Output the [x, y] coordinate of the center of the cell containing the given text.  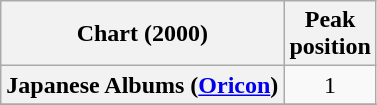
Japanese Albums (Oricon) [142, 85]
Peakposition [330, 34]
Chart (2000) [142, 34]
1 [330, 85]
